From the cell containing the given text, extract its center point as (X, Y) coordinate. 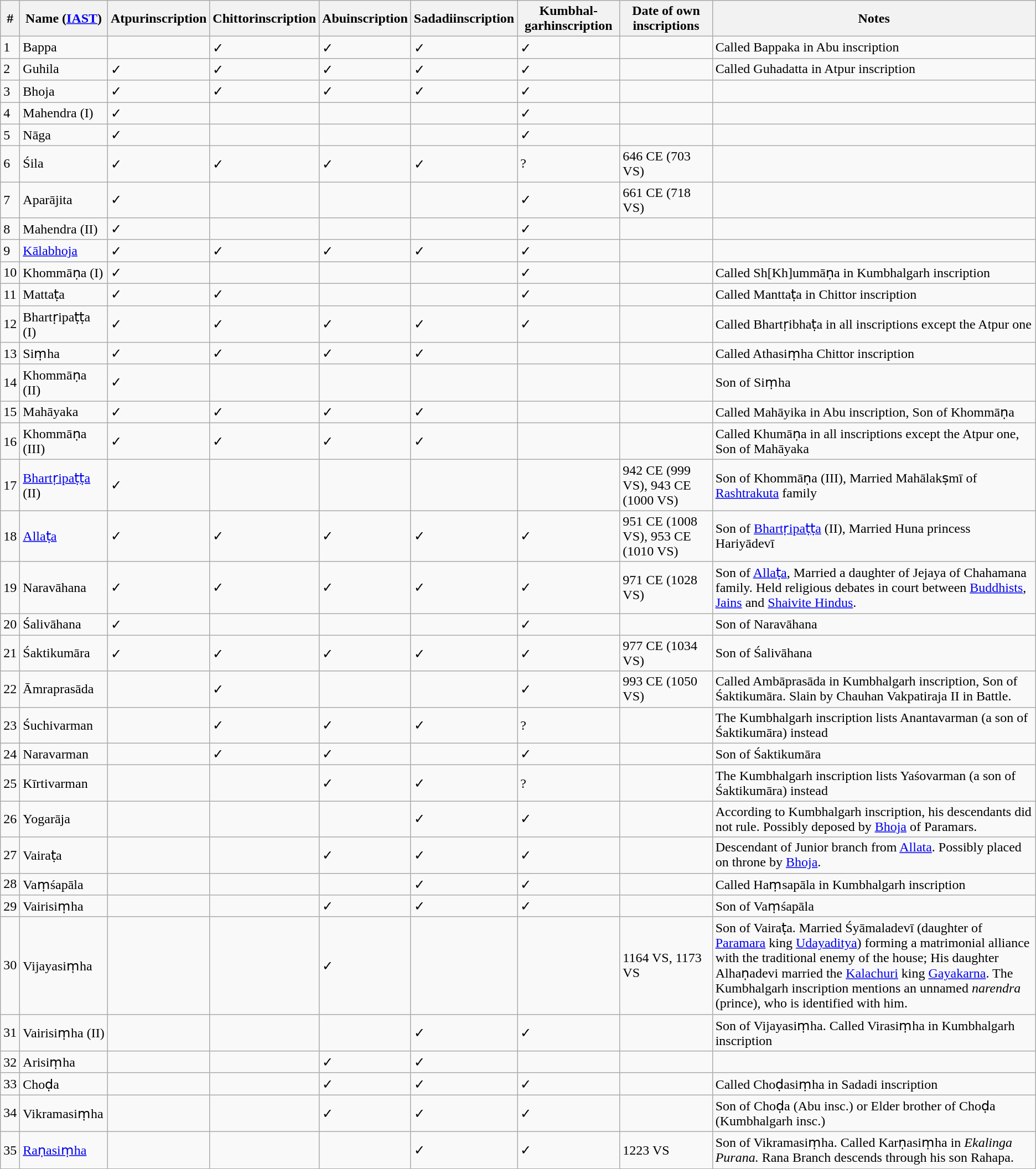
Son of Choḍa (Abu insc.) or Elder brother of Choḍa (Kumbhalgarh insc.) (874, 1113)
17 (10, 485)
2 (10, 69)
18 (10, 536)
Kumbhal-garhinscription (569, 19)
Yogarāja (64, 819)
Kālabhoja (64, 251)
Son of Allaṭa, Married a daughter of Jejaya of Chahamana family. Held religious debates in court between Buddhists, Jains and Shaivite Hindus. (874, 588)
15 (10, 412)
9 (10, 251)
Called Bhartṛibhaṭa in all inscriptions except the Atpur one (874, 324)
Naravāhana (64, 588)
Śila (64, 164)
Sadadiinscription (464, 19)
Name (IAST) (64, 19)
Śuchivarman (64, 725)
11 (10, 294)
Choḍa (64, 1084)
Vikramasiṃha (64, 1113)
Mahendra (II) (64, 229)
951 CE (1008 VS), 953 CE (1010 VS) (666, 536)
# (10, 19)
13 (10, 354)
Āmraprasāda (64, 689)
Mahāyaka (64, 412)
8 (10, 229)
Raṇasiṃha (64, 1150)
Śalivāhana (64, 624)
29 (10, 906)
Bhoja (64, 91)
Mahendra (I) (64, 113)
Atpurinscription (158, 19)
19 (10, 588)
Called Athasiṃha Chittor inscription (874, 354)
According to Kumbhalgarh inscription, his descendants did not rule. Possibly deposed by Bhoja of Paramars. (874, 819)
1223 VS (666, 1150)
Son of Naravāhana (874, 624)
4 (10, 113)
Called Haṃsapāla in Kumbhalgarh inscription (874, 884)
Son of Vijayasiṃha. Called Virasiṃha in Kumbhalgarh inscription (874, 1032)
Vijayasiṃha (64, 965)
5 (10, 135)
31 (10, 1032)
646 CE (703 VS) (666, 164)
33 (10, 1084)
25 (10, 783)
14 (10, 383)
Śaktikumāra (64, 653)
The Kumbhalgarh inscription lists Yaśovarman (a son of Śaktikumāra) instead (874, 783)
1 (10, 48)
28 (10, 884)
Nāga (64, 135)
Date of own inscriptions (666, 19)
Called Choḍasiṃha in Sadadi inscription (874, 1084)
Son of Siṃha (874, 383)
Khommāṇa (III) (64, 441)
10 (10, 273)
7 (10, 200)
Abuinscription (365, 19)
Khommāṇa (I) (64, 273)
23 (10, 725)
Bhartṛipaṭṭa (I) (64, 324)
Called Mahāyika in Abu inscription, Son of Khommāṇa (874, 412)
20 (10, 624)
16 (10, 441)
Kīrtivarman (64, 783)
Son of Śalivāhana (874, 653)
3 (10, 91)
Arisiṃha (64, 1062)
34 (10, 1113)
Son of Bhartṛipaṭṭa (II), Married Huna princess Hariyādevī (874, 536)
Vairisiṃha (64, 906)
Called Sh[Kh]ummāṇa in Kumbhalgarh inscription (874, 273)
971 CE (1028 VS) (666, 588)
Naravarman (64, 754)
1164 VS, 1173 VS (666, 965)
Vaṃśapāla (64, 884)
Bhartṛipaṭṭa (II) (64, 485)
Vairaṭa (64, 855)
Vairisiṃha (II) (64, 1032)
27 (10, 855)
Allaṭa (64, 536)
Khommāṇa (II) (64, 383)
Called Ambāprasāda in Kumbhalgarh inscription, Son of Śaktikumāra. Slain by Chauhan Vakpatiraja II in Battle. (874, 689)
977 CE (1034 VS) (666, 653)
Siṃha (64, 354)
24 (10, 754)
Guhila (64, 69)
22 (10, 689)
35 (10, 1150)
6 (10, 164)
Son of Vaṃśapāla (874, 906)
Aparājita (64, 200)
Called Manttaṭa in Chittor inscription (874, 294)
Chittorinscription (265, 19)
32 (10, 1062)
Called Khumāṇa in all inscriptions except the Atpur one, Son of Mahāyaka (874, 441)
Called Guhadatta in Atpur inscription (874, 69)
The Kumbhalgarh inscription lists Anantavarman (a son of Śaktikumāra) instead (874, 725)
Son of Khommāṇa (III), Married Mahālakṣmī of Rashtrakuta family (874, 485)
Called Bappaka in Abu inscription (874, 48)
Descendant of Junior branch from Allata. Possibly placed on throne by Bhoja. (874, 855)
661 CE (718 VS) (666, 200)
942 CE (999 VS), 943 CE (1000 VS) (666, 485)
12 (10, 324)
Notes (874, 19)
Son of Vikramasiṃha. Called Karṇasiṃha in Ekalinga Purana. Rana Branch descends through his son Rahapa. (874, 1150)
993 CE (1050 VS) (666, 689)
30 (10, 965)
Mattaṭa (64, 294)
26 (10, 819)
Bappa (64, 48)
21 (10, 653)
Son of Śaktikumāra (874, 754)
